Capture the cell that displays the provided text and extract its [X, Y] central coordinate. 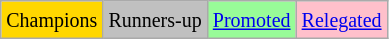
Champions [52, 20]
Promoted [252, 20]
Relegated [342, 20]
Runners-up [155, 20]
